For the text-containing cell, return its midpoint in (X, Y) coordinate format. 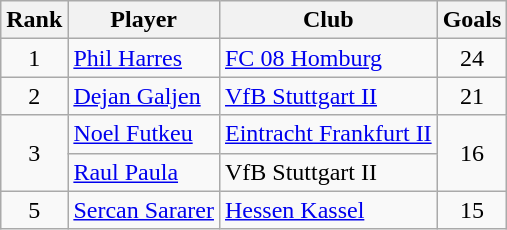
Noel Futkeu (144, 134)
21 (472, 96)
24 (472, 58)
Club (328, 20)
Dejan Galjen (144, 96)
Hessen Kassel (328, 210)
Player (144, 20)
15 (472, 210)
Raul Paula (144, 172)
FC 08 Homburg (328, 58)
Eintracht Frankfurt II (328, 134)
2 (34, 96)
1 (34, 58)
Goals (472, 20)
Rank (34, 20)
5 (34, 210)
Sercan Sararer (144, 210)
16 (472, 153)
3 (34, 153)
Phil Harres (144, 58)
